Identify which cell holds the provided text, then report its (X, Y) central coordinate. 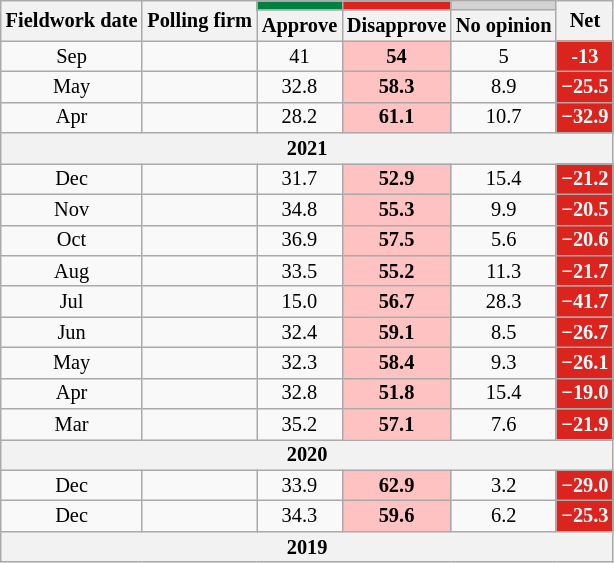
56.7 (396, 302)
Oct (72, 240)
52.9 (396, 178)
57.1 (396, 424)
−32.9 (584, 118)
55.2 (396, 270)
62.9 (396, 486)
5 (504, 56)
32.3 (300, 362)
−21.9 (584, 424)
5.6 (504, 240)
51.8 (396, 394)
Aug (72, 270)
−25.5 (584, 86)
31.7 (300, 178)
28.2 (300, 118)
10.7 (504, 118)
33.5 (300, 270)
Sep (72, 56)
36.9 (300, 240)
28.3 (504, 302)
9.3 (504, 362)
35.2 (300, 424)
59.1 (396, 332)
6.2 (504, 516)
2021 (308, 148)
32.4 (300, 332)
-13 (584, 56)
−21.7 (584, 270)
Disapprove (396, 26)
Approve (300, 26)
11.3 (504, 270)
−25.3 (584, 516)
−20.5 (584, 210)
41 (300, 56)
−41.7 (584, 302)
−21.2 (584, 178)
Jun (72, 332)
59.6 (396, 516)
55.3 (396, 210)
−26.7 (584, 332)
−20.6 (584, 240)
2020 (308, 454)
34.3 (300, 516)
Fieldwork date (72, 20)
58.3 (396, 86)
−19.0 (584, 394)
57.5 (396, 240)
−26.1 (584, 362)
9.9 (504, 210)
Net (584, 20)
54 (396, 56)
58.4 (396, 362)
Nov (72, 210)
33.9 (300, 486)
61.1 (396, 118)
Jul (72, 302)
15.0 (300, 302)
3.2 (504, 486)
−29.0 (584, 486)
8.5 (504, 332)
8.9 (504, 86)
Polling firm (199, 20)
7.6 (504, 424)
Mar (72, 424)
No opinion (504, 26)
34.8 (300, 210)
2019 (308, 546)
